For the text-containing cell, return its midpoint in [x, y] coordinate format. 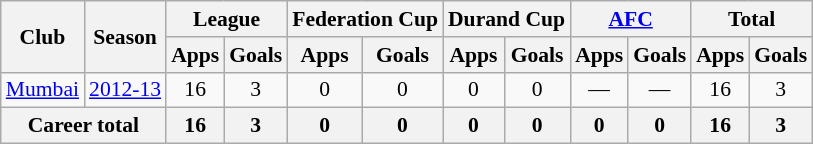
Club [42, 36]
Season [125, 36]
Durand Cup [506, 19]
Federation Cup [365, 19]
Mumbai [42, 90]
AFC [630, 19]
2012-13 [125, 90]
Total [752, 19]
League [226, 19]
Career total [84, 126]
